From the cell containing the given text, extract its center point as [x, y] coordinate. 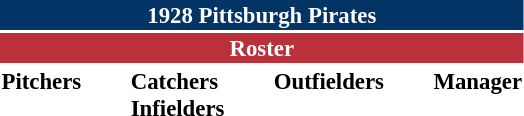
1928 Pittsburgh Pirates [262, 15]
Roster [262, 48]
